Identify which cell holds the provided text, then report its [X, Y] central coordinate. 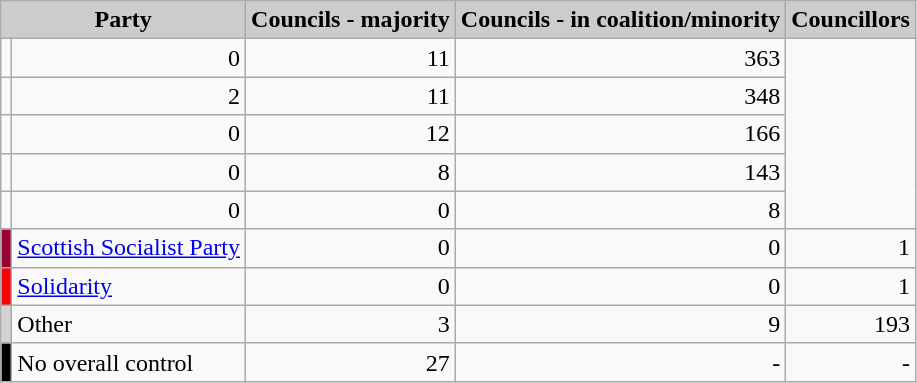
Councils - majority [351, 20]
363 [620, 58]
12 [351, 134]
Councillors [851, 20]
Solidarity [129, 286]
Other [129, 324]
3 [351, 324]
27 [351, 362]
No overall control [129, 362]
193 [851, 324]
348 [620, 96]
166 [620, 134]
Councils - in coalition/minority [620, 20]
2 [129, 96]
9 [620, 324]
143 [620, 172]
Party [124, 20]
Scottish Socialist Party [129, 248]
